Search for the cell housing the specified text and yield its [X, Y] center coordinate. 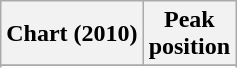
Peakposition [189, 34]
Chart (2010) [72, 34]
